Identify which cell holds the provided text, then report its (X, Y) central coordinate. 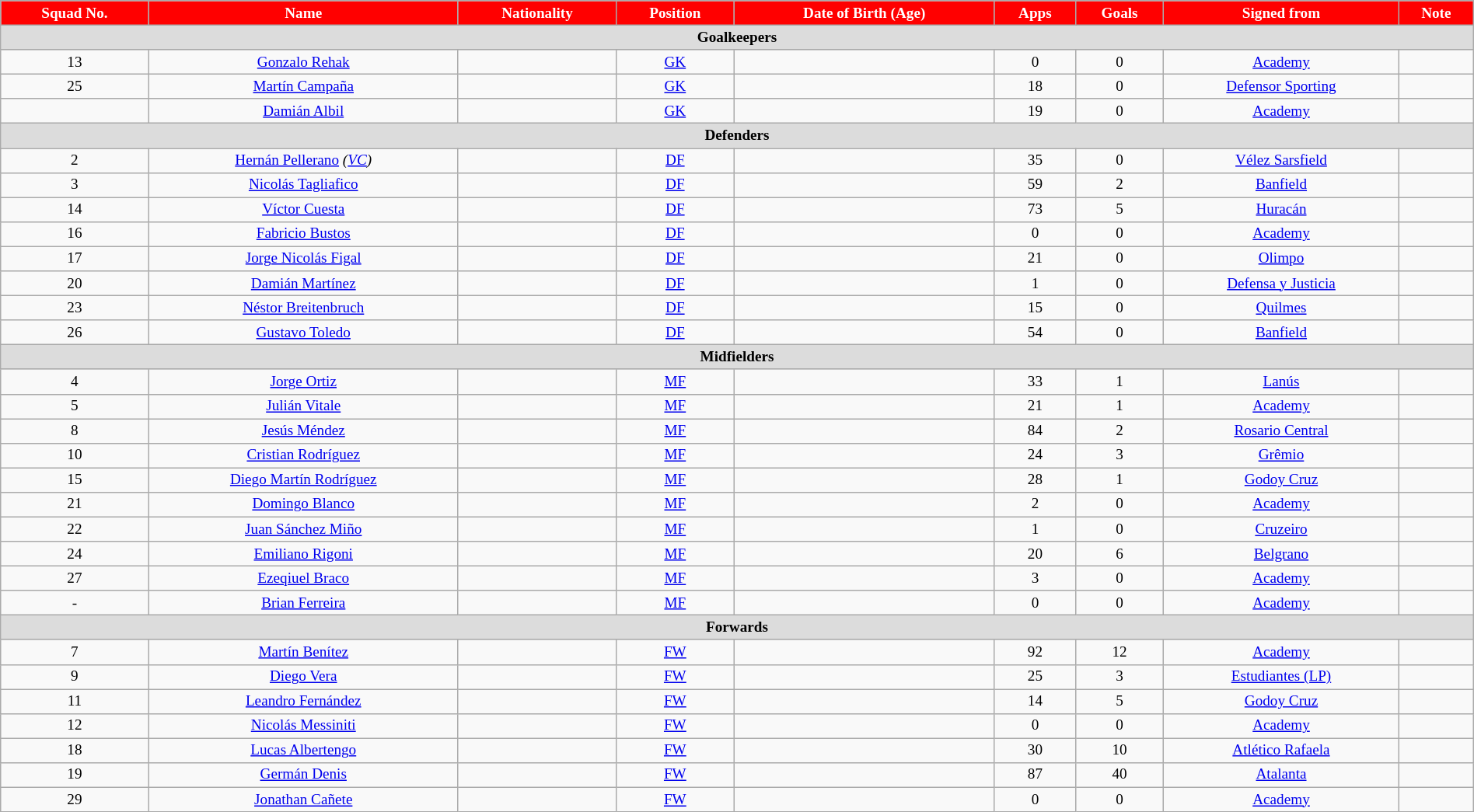
Néstor Breitenbruch (303, 308)
Date of Birth (Age) (864, 13)
Gustavo Toledo (303, 333)
Huracán (1281, 210)
17 (75, 259)
Rosario Central (1281, 430)
Position (676, 13)
40 (1119, 775)
- (75, 603)
Jesús Méndez (303, 430)
Quilmes (1281, 308)
Apps (1035, 13)
Note (1436, 13)
Germán Denis (303, 775)
Vélez Sarsfield (1281, 160)
Atlético Rafaela (1281, 751)
Martín Benítez (303, 652)
23 (75, 308)
Belgrano (1281, 554)
Forwards (737, 628)
Ezeqiuel Braco (303, 578)
Defensa y Justicia (1281, 284)
Squad No. (75, 13)
Grêmio (1281, 455)
29 (75, 800)
84 (1035, 430)
4 (75, 382)
28 (1035, 480)
Brian Ferreira (303, 603)
Nicolás Tagliafico (303, 185)
Gonzalo Rehak (303, 62)
Jorge Nicolás Figal (303, 259)
Nicolás Messiniti (303, 726)
8 (75, 430)
87 (1035, 775)
54 (1035, 333)
Estudiantes (LP) (1281, 677)
Leandro Fernández (303, 701)
26 (75, 333)
Damián Albil (303, 111)
Name (303, 13)
22 (75, 529)
Defenders (737, 136)
Lucas Albertengo (303, 751)
35 (1035, 160)
Jonathan Cañete (303, 800)
Goalkeepers (737, 37)
Goals (1119, 13)
92 (1035, 652)
9 (75, 677)
Víctor Cuesta (303, 210)
Diego Martín Rodríguez (303, 480)
Cruzeiro (1281, 529)
13 (75, 62)
59 (1035, 185)
6 (1119, 554)
Fabricio Bustos (303, 234)
Midfielders (737, 357)
33 (1035, 382)
Martín Campaña (303, 86)
27 (75, 578)
Emiliano Rigoni (303, 554)
Olimpo (1281, 259)
Lanús (1281, 382)
Jorge Ortiz (303, 382)
Cristian Rodríguez (303, 455)
7 (75, 652)
Domingo Blanco (303, 504)
Nationality (536, 13)
Damián Martínez (303, 284)
Hernán Pellerano (VC) (303, 160)
30 (1035, 751)
11 (75, 701)
Julián Vitale (303, 406)
16 (75, 234)
Defensor Sporting (1281, 86)
Signed from (1281, 13)
73 (1035, 210)
Atalanta (1281, 775)
Diego Vera (303, 677)
Juan Sánchez Miño (303, 529)
